Pinpoint the cell where the given text exists, returning its (X, Y) midpoint coordinate. 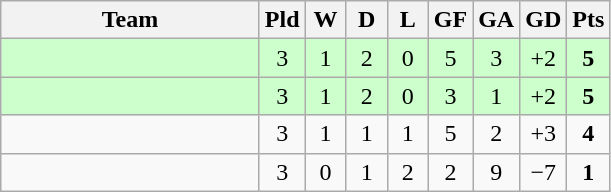
L (408, 20)
GF (450, 20)
−7 (544, 172)
9 (496, 172)
Team (130, 20)
+3 (544, 134)
GD (544, 20)
Pts (588, 20)
GA (496, 20)
D (366, 20)
Pld (282, 20)
W (326, 20)
4 (588, 134)
